Output the [x, y] coordinate of the center of the cell containing the given text.  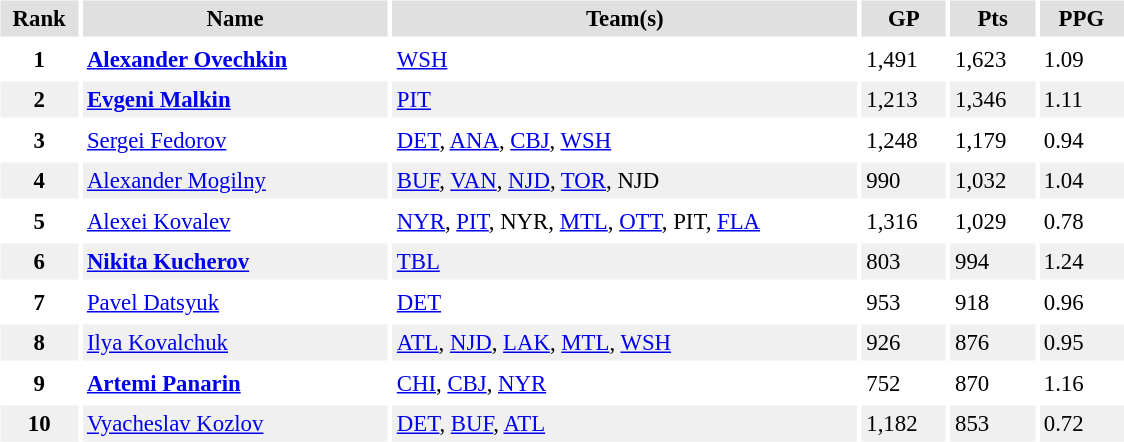
1.16 [1081, 383]
4 [38, 180]
918 [993, 302]
1,179 [993, 140]
1,248 [904, 140]
DET, ANA, CBJ, WSH [624, 140]
PIT [624, 100]
1.24 [1081, 262]
CHI, CBJ, NYR [624, 383]
1,029 [993, 221]
2 [38, 100]
1 [38, 59]
Artemi Panarin [234, 383]
Pavel Datsyuk [234, 302]
Team(s) [624, 18]
803 [904, 262]
990 [904, 180]
953 [904, 302]
3 [38, 140]
Nikita Kucherov [234, 262]
1,346 [993, 100]
0.72 [1081, 424]
DET [624, 302]
Alexander Mogilny [234, 180]
Alexei Kovalev [234, 221]
1.11 [1081, 100]
Rank [38, 18]
Evgeni Malkin [234, 100]
752 [904, 383]
Alexander Ovechkin [234, 59]
TBL [624, 262]
Vyacheslav Kozlov [234, 424]
0.95 [1081, 342]
9 [38, 383]
WSH [624, 59]
0.78 [1081, 221]
1.09 [1081, 59]
1,491 [904, 59]
PPG [1081, 18]
853 [993, 424]
5 [38, 221]
870 [993, 383]
6 [38, 262]
1,032 [993, 180]
0.94 [1081, 140]
1.04 [1081, 180]
NYR, PIT, NYR, MTL, OTT, PIT, FLA [624, 221]
Ilya Kovalchuk [234, 342]
926 [904, 342]
ATL, NJD, LAK, MTL, WSH [624, 342]
Pts [993, 18]
0.96 [1081, 302]
1,623 [993, 59]
8 [38, 342]
7 [38, 302]
BUF, VAN, NJD, TOR, NJD [624, 180]
10 [38, 424]
1,316 [904, 221]
DET, BUF, ATL [624, 424]
Sergei Fedorov [234, 140]
1,213 [904, 100]
GP [904, 18]
1,182 [904, 424]
876 [993, 342]
994 [993, 262]
Name [234, 18]
